Search for the cell housing the specified text and yield its [x, y] center coordinate. 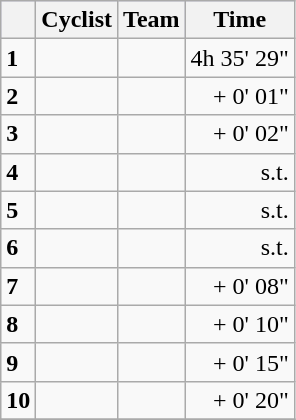
3 [18, 134]
4 [18, 172]
+ 0' 01" [240, 96]
1 [18, 58]
8 [18, 324]
+ 0' 20" [240, 400]
Cyclist [77, 20]
+ 0' 15" [240, 362]
+ 0' 08" [240, 286]
+ 0' 02" [240, 134]
10 [18, 400]
Time [240, 20]
4h 35' 29" [240, 58]
+ 0' 10" [240, 324]
2 [18, 96]
6 [18, 248]
9 [18, 362]
5 [18, 210]
Team [152, 20]
7 [18, 286]
